Return [X, Y] of the center of cell containing provided text 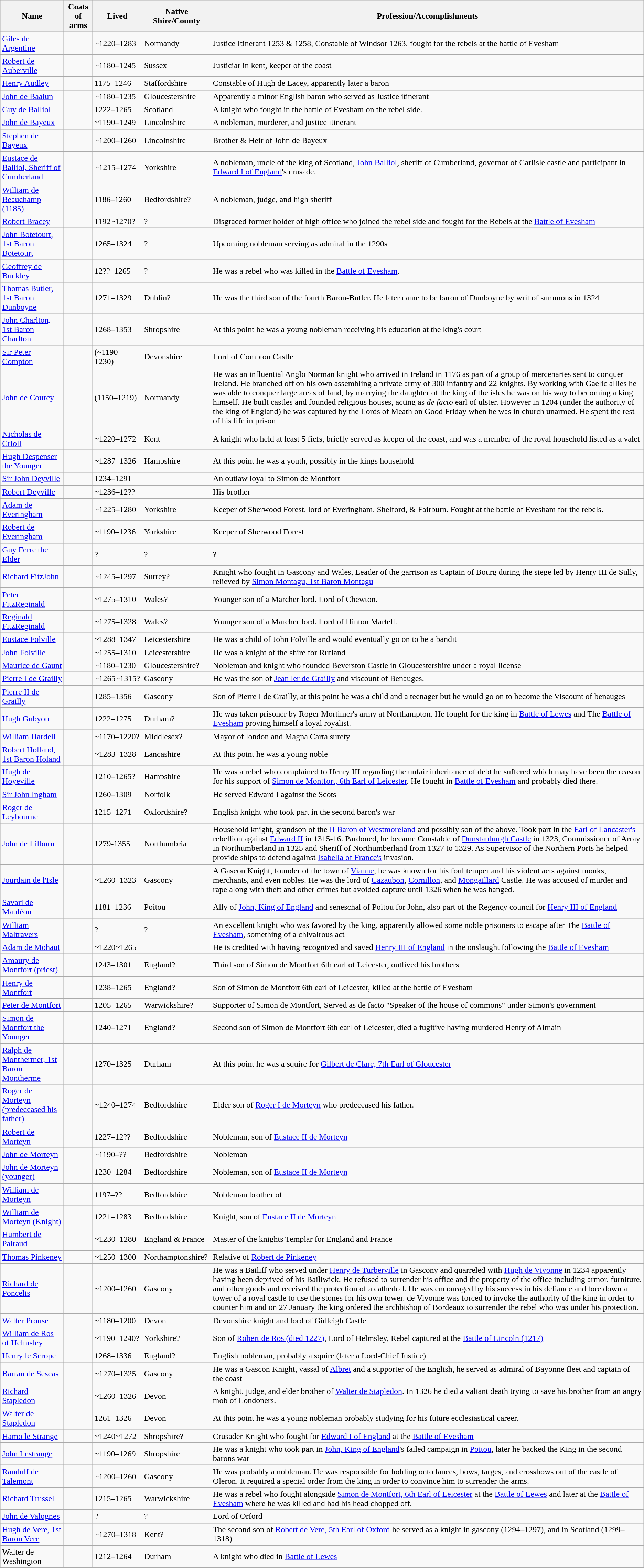
Nobleman and knight who founded Beverston Castle in Gloucestershire under a royal license [427, 666]
Adam de Everingham [32, 509]
John de Morteyn (younger) [32, 1172]
1221–1283 [117, 1217]
Robert Bracey [32, 221]
Walter Prouse [32, 1320]
~1275–1310 [117, 599]
Elder son of Roger I de Morteyn who predeceased his father. [427, 1105]
Mayor of london and Magna Carta surety [427, 737]
Constable of Hugh de Lacey, apparently later a baron [427, 83]
Giles de Argentine [32, 43]
John Folville [32, 652]
1215–1265 [117, 1498]
Sir John Deyville [32, 479]
~1180–1235 [117, 96]
He was the son of Jean ler de Grailly and viscount of Benauges. [427, 679]
~1255–1310 [117, 652]
Pierre I de Grailly [32, 679]
English knight who took part in the second baron's war [427, 812]
Henry Audley [32, 83]
Humbert de Pairaud [32, 1239]
1227–12?? [117, 1136]
~1288–1347 [117, 639]
~1215–1274 [117, 167]
John de Courcy [32, 398]
The second son of Robert de Vere, 5th Earl of Oxford he served as a knight in gascony (1294–1297), and in Scotland (1299–1318) [427, 1534]
Gloucestershire? [176, 666]
A knight who fought in the battle of Evesham on the rebel side. [427, 109]
Justice Itinerant 1253 & 1258, Constable of Windsor 1263, fought for the rebels at the battle of Evesham [427, 43]
Jourdain de l'Isle [32, 880]
Younger son of a Marcher lord. Lord of Chewton. [427, 599]
Savari de Mauléon [32, 907]
William de Morteyn [32, 1194]
Son of Simon de Montfort 6th earl of Leicester, killed at the battle of Evesham [427, 987]
1268–1353 [117, 330]
Simon de Montfort the Younger [32, 1028]
~1190–1249 [117, 123]
1222–1265 [117, 109]
John Botetourt, 1st Baron Botetourt [32, 244]
1265–1324 [117, 244]
1210–1265? [117, 776]
Richard FitzJohn [32, 577]
Gloucestershire [176, 96]
Crusader Knight who fought for Edward I of England at the Battle of Evesham [427, 1436]
Younger son of a Marcher lord. Lord of Hinton Martell. [427, 622]
Bedfordshire? [176, 199]
Geoffrey de Buckley [32, 271]
Stephen de Bayeux [32, 140]
Lancashire [176, 754]
Son of Pierre I de Grailly, at this point he was a child and a teenager but he would go on to become the Viscount of benauges [427, 697]
1270–1325 [117, 1064]
At this point he was a young nobleman receiving his education at the king's court [427, 330]
He was a knight of the shire for Rutland [427, 652]
Robert de Auberville [32, 65]
Peter de Montfort [32, 1005]
~1240–1274 [117, 1105]
Brother & Heir of John de Bayeux [427, 140]
Ally of John, King of England and seneschal of Poitou for John, also part of the Regency council for Henry III of England [427, 907]
1222–1275 [117, 719]
Shropshire? [176, 1436]
Hamo le Strange [32, 1436]
1205–1265 [117, 1005]
He was a child of John Folville and would eventually go on to be a bandit [427, 639]
Oxfordshire? [176, 812]
Lived [117, 16]
A knight who died in Battle of Lewes [427, 1556]
John Lestrange [32, 1454]
~1265~1315? [117, 679]
John de Valognes [32, 1516]
1238–1265 [117, 987]
~1245–1297 [117, 577]
Hugh de Vere, 1st Baron Vere [32, 1534]
1271–1329 [117, 298]
Keeper of Sherwood Forest, lord of Everingham, Shelford, & Fairburn. Fought at the battle of Evesham for the rebels. [427, 509]
An outlaw loyal to Simon de Montfort [427, 479]
Durham? [176, 719]
Eustace de Balliol, Sheriff of Cumberland [32, 167]
Reginald FitzReginald [32, 622]
1240–1271 [117, 1028]
Guy de Balliol [32, 109]
Hugh Gubyon [32, 719]
1268–1336 [117, 1356]
Middlesex? [176, 737]
At this point he was a young nobleman probably studying for his future ecclesiastical career. [427, 1419]
Relative of Robert de Pinkeney [427, 1257]
Second son of Simon de Montfort 6th earl of Leicester, died a fugitive having murdered Henry of Almain [427, 1028]
1186–1260 [117, 199]
Coats of arms [78, 16]
Lord of Compton Castle [427, 357]
Henry le Scrope [32, 1356]
Northamptonshire? [176, 1257]
Adam de Mohaut [32, 947]
(~1190–1230) [117, 357]
At this point he was a young noble [427, 754]
Peter FitzReginald [32, 599]
William de Beauchamp (1185) [32, 199]
Richard de Poncelis [32, 1289]
Warwickshire? [176, 1005]
John de Morteyn [32, 1154]
He was a knight who took part in John, King of England's failed campaign in Poitou, later he backed the King in the second barons war [427, 1454]
Scotland [176, 109]
1243–1301 [117, 965]
Eustace Folville [32, 639]
Nobleman brother of [427, 1194]
Poitou [176, 907]
1260–1309 [117, 794]
Native Shire/County [176, 16]
Pierre II de Grailly [32, 697]
~1170–1220? [117, 737]
Robert de Morteyn [32, 1136]
~1180–1200 [117, 1320]
Robert de Everingham [32, 532]
Guy Ferre the Elder [32, 554]
Sir Peter Compton [32, 357]
Hugh Despenser the Younger [32, 461]
1192~1270? [117, 221]
Walter de Stapledon [32, 1419]
~1250–1300 [117, 1257]
~1287–1326 [117, 461]
Keeper of Sherwood Forest [427, 532]
A nobleman, judge, and high sheriff [427, 199]
Profession/Accomplishments [427, 16]
1212–1264 [117, 1556]
A nobleman, murderer, and justice itinerant [427, 123]
~1260–1326 [117, 1396]
Staffordshire [176, 83]
Apparently a minor English baron who served as Justice itinerant [427, 96]
12??–1265 [117, 271]
Richard Trussel [32, 1498]
1279-1355 [117, 844]
Supporter of Simon de Montfort, Served as de facto "Speaker of the house of commons" under Simon's government [427, 1005]
1197–?? [117, 1194]
Thomas Butler, 1st Baron Dunboyne [32, 298]
Robert Holland, 1st Baron Holand [32, 754]
At this point he was a youth, possibly in the kings household [427, 461]
Lord of Orford [427, 1516]
Walter de Washington [32, 1556]
~1236–12?? [117, 492]
Disgraced former holder of high office who joined the rebel side and fought for the Rebels at the Battle of Evesham [427, 221]
Third son of Simon de Montfort 6th earl of Leicester, outlived his brothers [427, 965]
Maurice de Gaunt [32, 666]
Northumbria [176, 844]
Roger de Leybourne [32, 812]
~1270–1318 [117, 1534]
1234–1291 [117, 479]
John de Lilburn [32, 844]
Kent? [176, 1534]
English nobleman, probably a squire (later a Lord-Chief Justice) [427, 1356]
Amaury de Montfort (priest) [32, 965]
(1150–1219) [117, 398]
~1225–1280 [117, 509]
Master of the knights Templar for England and France [427, 1239]
Knight, son of Eustace II de Morteyn [427, 1217]
Devonshire knight and lord of Gidleigh Castle [427, 1320]
He was a Gascon Knight, vassal of Albret and a supporter of the English, he served as admiral of Bayonne fleet and captain of the coast [427, 1373]
Roger de Morteyn (predeceased his father) [32, 1105]
Upcoming nobleman serving as admiral in the 1290s [427, 244]
~1220~1265 [117, 947]
1181–1236 [117, 907]
William de Ros of Helmsley [32, 1338]
~1190–1240? [117, 1338]
1285–1356 [117, 697]
Norfolk [176, 794]
Name [32, 16]
Nobleman [427, 1154]
~1275–1328 [117, 622]
1175–1246 [117, 83]
Barrau de Sescas [32, 1373]
~1283–1328 [117, 754]
1261–1326 [117, 1419]
Son of Robert de Ros (died 1227), Lord of Helmsley, Rebel captured at the Battle of Lincoln (1217) [427, 1338]
Sussex [176, 65]
At this point he was a squire for Gilbert de Clare, 7th Earl of Gloucester [427, 1064]
Justiciar in kent, keeper of the coast [427, 65]
1230–1284 [117, 1172]
He was the third son of the fourth Baron-Butler. He later came to be baron of Dunboyne by writ of summons in 1324 [427, 298]
Warwickshire [176, 1498]
John de Baalun [32, 96]
Robert Deyville [32, 492]
~1220–1272 [117, 438]
~1190–1236 [117, 532]
He served Edward I against the Scots [427, 794]
William de Morteyn (Knight) [32, 1217]
William Maltravers [32, 929]
Nicholas de Crioll [32, 438]
John Charlton, 1st Baron Charlton [32, 330]
~1230–1280 [117, 1239]
William Hardell [32, 737]
1215–1271 [117, 812]
England & France [176, 1239]
Thomas Pinkeney [32, 1257]
~1240~1272 [117, 1436]
He was a rebel who was killed in the Battle of Evesham. [427, 271]
Ralph de Monthermer, 1st Baron Montherme [32, 1064]
His brother [427, 492]
Hugh de Hoyeville [32, 776]
Surrey? [176, 577]
~1220–1283 [117, 43]
~1190–1269 [117, 1454]
John de Bayeux [32, 123]
Devonshire [176, 357]
~1190–?? [117, 1154]
~1180–1245 [117, 65]
~1260–1323 [117, 880]
A knight, judge, and elder brother of Walter de Stapledon. In 1326 he died a valiant death trying to save his brother from an angry mob of Londoners. [427, 1396]
Henry de Montfort [32, 987]
A knight who held at least 5 fiefs, briefly served as keeper of the coast, and was a member of the royal household listed as a valet [427, 438]
Dublin? [176, 298]
Kent [176, 438]
Randulf de Talemont [32, 1476]
Sir John Ingham [32, 794]
~1270–1325 [117, 1373]
He is credited with having recognized and saved Henry III of England in the onslaught following the Battle of Evesham [427, 947]
~1180–1230 [117, 666]
Richard Stapledon [32, 1396]
Yorkshire? [176, 1338]
